Output the [X, Y] coordinate of the center of the cell containing the given text.  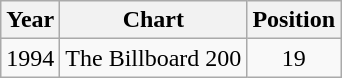
Position [294, 20]
19 [294, 58]
Chart [154, 20]
The Billboard 200 [154, 58]
Year [30, 20]
1994 [30, 58]
